Identify which cell holds the provided text, then report its (x, y) central coordinate. 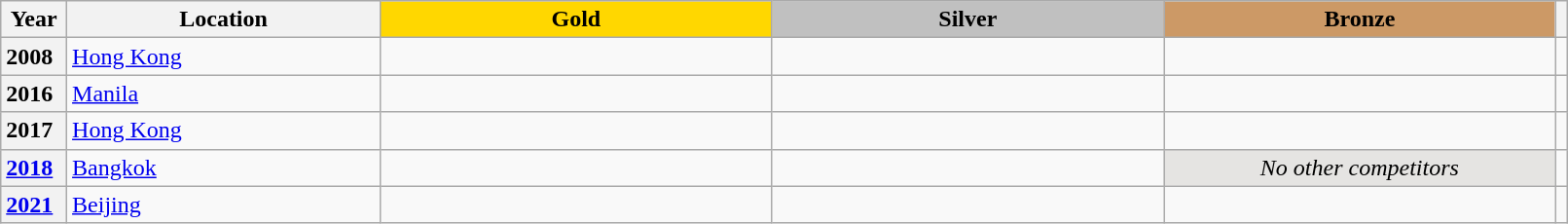
Bangkok (224, 168)
Year (34, 19)
Bronze (1361, 19)
Manila (224, 93)
2016 (34, 93)
2018 (34, 168)
2021 (34, 205)
Beijing (224, 205)
Gold (576, 19)
2008 (34, 56)
Location (224, 19)
2017 (34, 131)
No other competitors (1361, 168)
Silver (967, 19)
